Scan for the cell matching the given text and deliver its (x, y) coordinate at center. 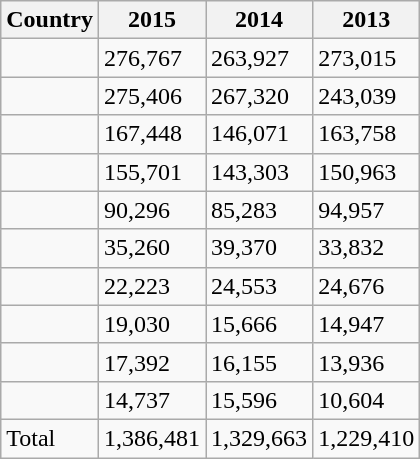
243,039 (366, 96)
276,767 (152, 58)
1,229,410 (366, 438)
14,737 (152, 400)
167,448 (152, 134)
263,927 (260, 58)
2015 (152, 20)
155,701 (152, 172)
146,071 (260, 134)
15,596 (260, 400)
14,947 (366, 324)
39,370 (260, 248)
1,386,481 (152, 438)
35,260 (152, 248)
273,015 (366, 58)
2014 (260, 20)
19,030 (152, 324)
33,832 (366, 248)
24,676 (366, 286)
Country (50, 20)
10,604 (366, 400)
Total (50, 438)
150,963 (366, 172)
17,392 (152, 362)
275,406 (152, 96)
16,155 (260, 362)
143,303 (260, 172)
24,553 (260, 286)
94,957 (366, 210)
22,223 (152, 286)
267,320 (260, 96)
2013 (366, 20)
13,936 (366, 362)
15,666 (260, 324)
90,296 (152, 210)
85,283 (260, 210)
163,758 (366, 134)
1,329,663 (260, 438)
